Return the (x, y) coordinate for the center point of the cell that contains the specified text.  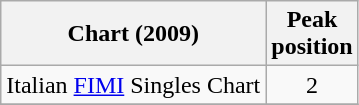
Chart (2009) (134, 34)
Italian FIMI Singles Chart (134, 85)
Peak position (312, 34)
2 (312, 85)
